Determine the [x, y] coordinate at the center of the cell enclosing the given text.  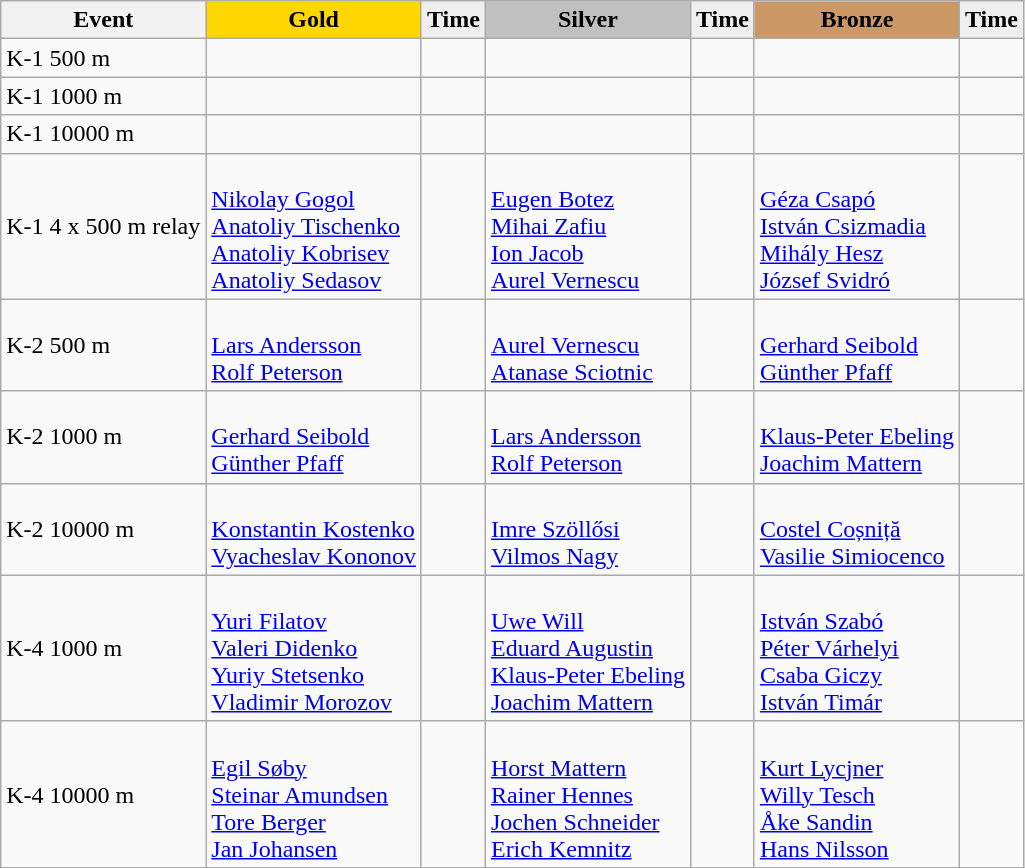
Yuri FilatovValeri DidenkoYuriy StetsenkoVladimir Morozov [314, 648]
Gold [314, 20]
Klaus-Peter EbelingJoachim Mattern [856, 437]
Konstantin KostenkoVyacheslav Kononov [314, 529]
Aurel VernescuAtanase Sciotnic [588, 345]
Costel CoșnițăVasilie Simiocenco [856, 529]
Event [104, 20]
K-4 1000 m [104, 648]
István SzabóPéter VárhelyiCsaba GiczyIstván Timár [856, 648]
Bronze [856, 20]
Kurt LycjnerWilly TeschÅke SandinHans Nilsson [856, 794]
K-2 10000 m [104, 529]
Egil SøbySteinar AmundsenTore BergerJan Johansen [314, 794]
Nikolay GogolAnatoliy TischenkoAnatoliy KobrisevAnatoliy Sedasov [314, 226]
Horst MatternRainer HennesJochen SchneiderErich Kemnitz [588, 794]
Géza CsapóIstván CsizmadiaMihály HeszJózsef Svidró [856, 226]
K-2 1000 m [104, 437]
K-1 1000 m [104, 96]
K-1 10000 m [104, 134]
Eugen BotezMihai ZafiuIon JacobAurel Vernescu [588, 226]
K-2 500 m [104, 345]
K-1 500 m [104, 58]
Silver [588, 20]
K-4 10000 m [104, 794]
Imre SzöllősiVilmos Nagy [588, 529]
Uwe WillEduard AugustinKlaus-Peter EbelingJoachim Mattern [588, 648]
K-1 4 x 500 m relay [104, 226]
